Search for the cell housing the specified text and yield its [x, y] center coordinate. 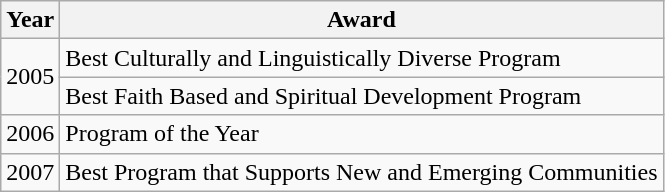
Best Program that Supports New and Emerging Communities [362, 172]
Best Faith Based and Spiritual Development Program [362, 96]
2005 [30, 77]
Award [362, 20]
2006 [30, 134]
2007 [30, 172]
Year [30, 20]
Best Culturally and Linguistically Diverse Program [362, 58]
Program of the Year [362, 134]
